Locate the cell with the specified text and output its (X, Y) center coordinate. 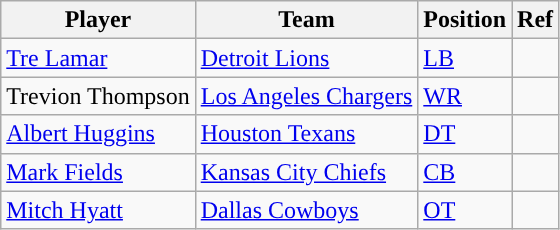
Tre Lamar (98, 58)
Kansas City Chiefs (306, 172)
Detroit Lions (306, 58)
Houston Texans (306, 134)
CB (465, 172)
WR (465, 96)
DT (465, 134)
Albert Huggins (98, 134)
OT (465, 210)
LB (465, 58)
Position (465, 20)
Ref (536, 20)
Mitch Hyatt (98, 210)
Team (306, 20)
Dallas Cowboys (306, 210)
Mark Fields (98, 172)
Player (98, 20)
Trevion Thompson (98, 96)
Los Angeles Chargers (306, 96)
